Capture the cell that displays the provided text and extract its [x, y] central coordinate. 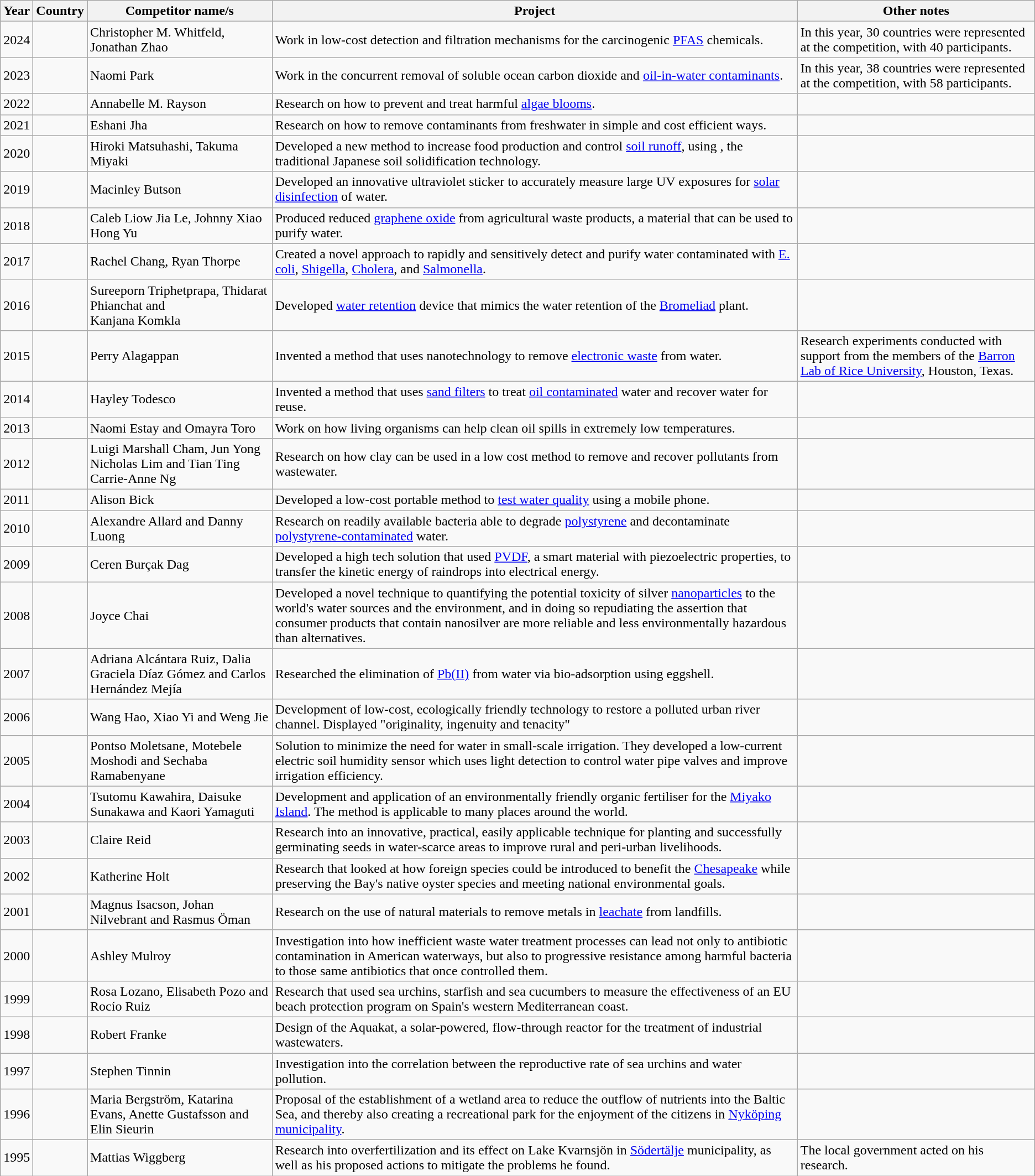
Other notes [916, 11]
2008 [17, 615]
2005 [17, 761]
2004 [17, 804]
Work in the concurrent removal of soluble ocean carbon dioxide and oil-in-water contaminants. [535, 75]
Developed water retention device that mimics the water retention of the Bromeliad plant. [535, 305]
2018 [17, 226]
Ceren Burçak Dag [180, 564]
Annabelle M. Rayson [180, 104]
2013 [17, 428]
2015 [17, 356]
Work in low-cost detection and filtration mechanisms for the carcinogenic PFAS chemicals. [535, 40]
Created a novel approach to rapidly and sensitively detect and purify water contaminated with E. coli, Shigella, Cholera, and Salmonella. [535, 261]
2000 [17, 955]
2021 [17, 125]
Macinley Butson [180, 189]
Design of the Aquakat, a solar-powered, flow-through reactor for the treatment of industrial wastewaters. [535, 1034]
Invented a method that uses sand filters to treat oil contaminated water and recover water for reuse. [535, 399]
1995 [17, 1158]
Development of low-cost, ecologically friendly technology to restore a polluted urban river channel. Displayed "originality, ingenuity and tenacity" [535, 717]
1996 [17, 1115]
2007 [17, 674]
2019 [17, 189]
2017 [17, 261]
2006 [17, 717]
Rachel Chang, Ryan Thorpe [180, 261]
Eshani Jha [180, 125]
2001 [17, 912]
Rosa Lozano, Elisabeth Pozo and Rocío Ruiz [180, 999]
Research on how to remove contaminants from freshwater in simple and cost efficient ways. [535, 125]
Robert Franke [180, 1034]
The local government acted on his research. [916, 1158]
Naomi Estay and Omayra Toro [180, 428]
Ashley Mulroy [180, 955]
Caleb Liow Jia Le, Johnny Xiao Hong Yu [180, 226]
Adriana Alcántara Ruiz, Dalia Graciela Díaz Gómez and Carlos Hernández Mejía [180, 674]
2014 [17, 399]
2002 [17, 876]
Researched the elimination of Pb(II) from water via bio-adsorption using eggshell. [535, 674]
2009 [17, 564]
Country [60, 11]
Year [17, 11]
Katherine Holt [180, 876]
Developed an innovative ultraviolet sticker to accurately measure large UV exposures for solar disinfection of water. [535, 189]
2012 [17, 464]
Magnus Isacson, Johan Nilvebrant and Rasmus Öman [180, 912]
Alison Bick [180, 500]
2024 [17, 40]
Hiroki Matsuhashi, Takuma Miyaki [180, 154]
2011 [17, 500]
1997 [17, 1071]
Work on how living organisms can help clean oil spills in extremely low temperatures. [535, 428]
Luigi Marshall Cham, Jun Yong Nicholas Lim and Tian Ting Carrie-Anne Ng [180, 464]
Competitor name/s [180, 11]
2003 [17, 840]
In this year, 30 countries were represented at the competition, with 40 participants. [916, 40]
Investigation into the correlation between the reproductive rate of sea urchins and water pollution. [535, 1071]
Developed a new method to increase food production and control soil runoff, using , the traditional Japanese soil solidification technology. [535, 154]
Sureeporn Triphetprapa, Thidarat Phianchat andKanjana Komkla [180, 305]
Claire Reid [180, 840]
Project [535, 11]
Pontso Moletsane, Motebele Moshodi and Sechaba Ramabenyane [180, 761]
2022 [17, 104]
Tsutomu Kawahira, Daisuke Sunakawa and Kaori Yamaguti [180, 804]
Research experiments conducted with support from the members of the Barron Lab of Rice University, Houston, Texas. [916, 356]
Invented a method that uses nanotechnology to remove electronic waste from water. [535, 356]
1999 [17, 999]
Alexandre Allard and Danny Luong [180, 529]
Stephen Tinnin [180, 1071]
Produced reduced graphene oxide from agricultural waste products, a material that can be used to purify water. [535, 226]
Wang Hao, Xiao Yi and Weng Jie [180, 717]
2016 [17, 305]
Research on how clay can be used in a low cost method to remove and recover pollutants from wastewater. [535, 464]
Perry Alagappan [180, 356]
In this year, 38 countries were represented at the competition, with 58 participants. [916, 75]
1998 [17, 1034]
Research on readily available bacteria able to degrade polystyrene and decontaminate polystyrene-contaminated water. [535, 529]
2010 [17, 529]
Joyce Chai [180, 615]
2020 [17, 154]
Naomi Park [180, 75]
Developed a low-cost portable method to test water quality using a mobile phone. [535, 500]
Research on the use of natural materials to remove metals in leachate from landfills. [535, 912]
Research on how to prevent and treat harmful algae blooms. [535, 104]
Hayley Todesco [180, 399]
Maria Bergström, Katarina Evans, Anette Gustafsson and Elin Sieurin [180, 1115]
Christopher M. Whitfeld, Jonathan Zhao [180, 40]
Mattias Wiggberg [180, 1158]
2023 [17, 75]
